Find where the given text appears and provide that cell's center as (x, y) coordinate. 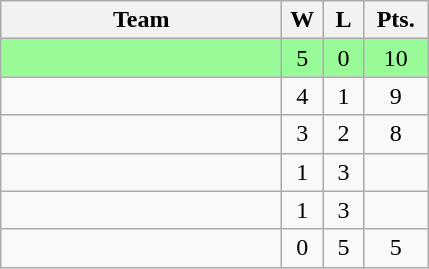
Team (142, 20)
4 (302, 96)
2 (344, 134)
9 (396, 96)
W (302, 20)
8 (396, 134)
L (344, 20)
Pts. (396, 20)
10 (396, 58)
